Capture the cell that displays the provided text and extract its (x, y) central coordinate. 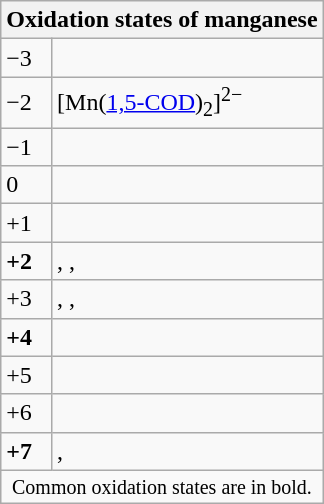
+6 (26, 413)
0 (26, 185)
Oxidation states of manganese (162, 20)
−2 (26, 102)
+2 (26, 261)
+7 (26, 451)
−1 (26, 147)
+3 (26, 299)
, (188, 451)
+1 (26, 223)
[Mn(1,5-COD)2]2− (188, 102)
−3 (26, 58)
+4 (26, 337)
Common oxidation states are in bold. (162, 486)
+5 (26, 375)
